Provide the (x, y) coordinate of the cell's center where the given text is located.  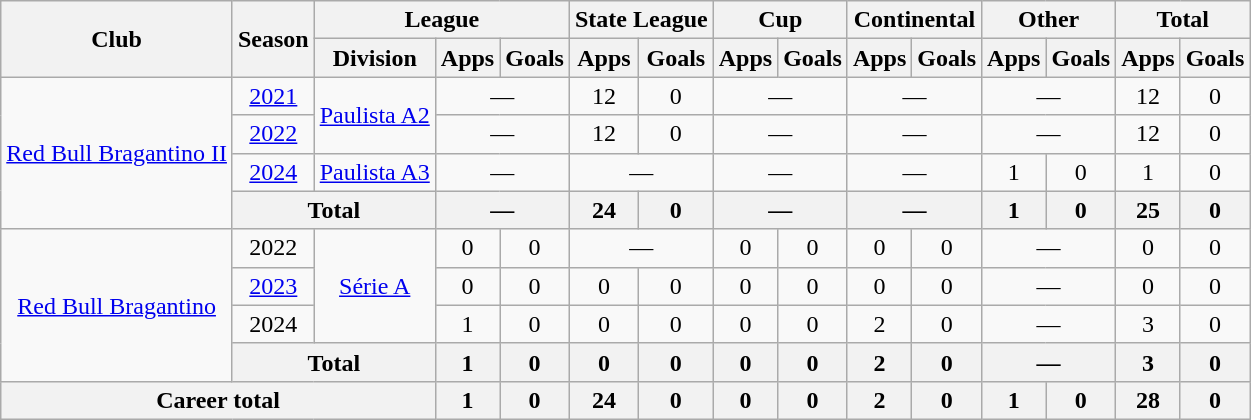
Career total (218, 400)
League (442, 20)
Paulista A2 (374, 115)
State League (641, 20)
Season (273, 39)
Red Bull Bragantino II (117, 153)
Division (374, 58)
Red Bull Bragantino (117, 305)
Other (1049, 20)
Cup (780, 20)
Série A (374, 286)
25 (1148, 210)
Paulista A3 (374, 172)
2021 (273, 96)
Club (117, 39)
Continental (914, 20)
28 (1148, 400)
2023 (273, 286)
